Locate the cell with the specified text and output its [X, Y] center coordinate. 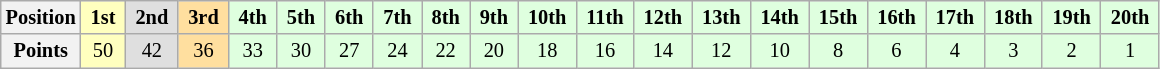
9th [494, 17]
1 [1130, 51]
15th [838, 17]
2 [1071, 51]
13th [721, 17]
1st [104, 17]
27 [349, 51]
6 [896, 51]
50 [104, 51]
20 [494, 51]
18 [547, 51]
36 [203, 51]
12 [721, 51]
2nd [152, 17]
Points [41, 51]
30 [301, 51]
3 [1013, 51]
3rd [203, 17]
42 [152, 51]
4 [955, 51]
10 [779, 51]
7th [397, 17]
Position [41, 17]
8th [446, 17]
12th [663, 17]
6th [349, 17]
5th [301, 17]
20th [1130, 17]
17th [955, 17]
16th [896, 17]
8 [838, 51]
24 [397, 51]
16 [604, 51]
11th [604, 17]
18th [1013, 17]
22 [446, 51]
33 [253, 51]
14th [779, 17]
4th [253, 17]
14 [663, 51]
19th [1071, 17]
10th [547, 17]
